Locate the cell with the specified text and output its (x, y) center coordinate. 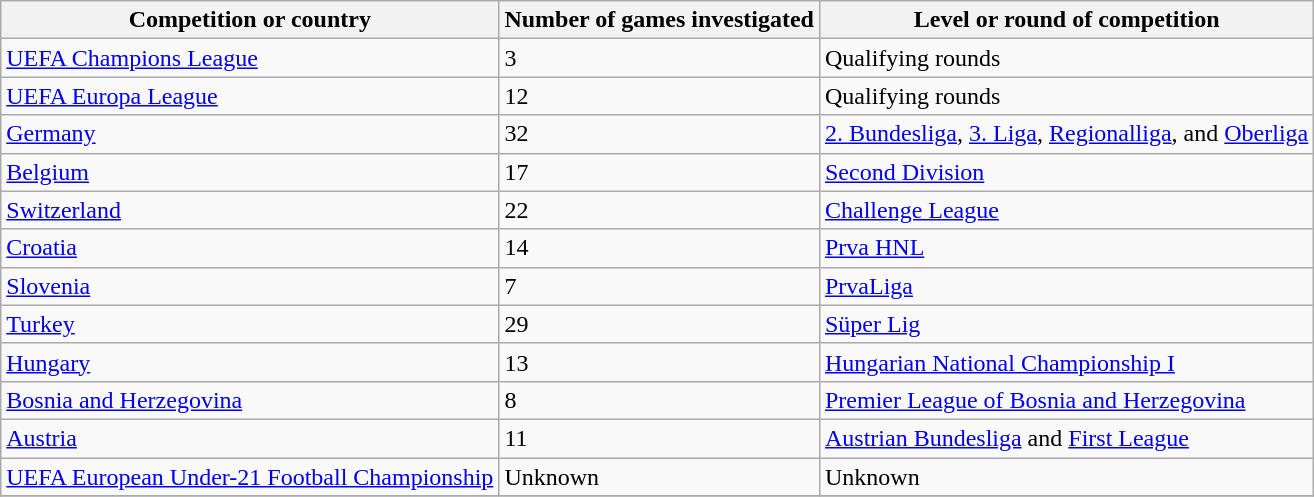
Croatia (250, 248)
22 (660, 210)
Level or round of competition (1066, 20)
Belgium (250, 172)
8 (660, 400)
Turkey (250, 324)
Switzerland (250, 210)
Hungary (250, 362)
Premier League of Bosnia and Herzegovina (1066, 400)
UEFA Champions League (250, 58)
3 (660, 58)
12 (660, 96)
Competition or country (250, 20)
Prva HNL (1066, 248)
Süper Lig (1066, 324)
UEFA European Under-21 Football Championship (250, 477)
Slovenia (250, 286)
11 (660, 438)
Hungarian National Championship I (1066, 362)
Austria (250, 438)
14 (660, 248)
32 (660, 134)
13 (660, 362)
Austrian Bundesliga and First League (1066, 438)
UEFA Europa League (250, 96)
7 (660, 286)
Bosnia and Herzegovina (250, 400)
Germany (250, 134)
Challenge League (1066, 210)
17 (660, 172)
2. Bundesliga, 3. Liga, Regionalliga, and Oberliga (1066, 134)
29 (660, 324)
PrvaLiga (1066, 286)
Number of games investigated (660, 20)
Second Division (1066, 172)
